Scan for the cell matching the given text and deliver its (x, y) coordinate at center. 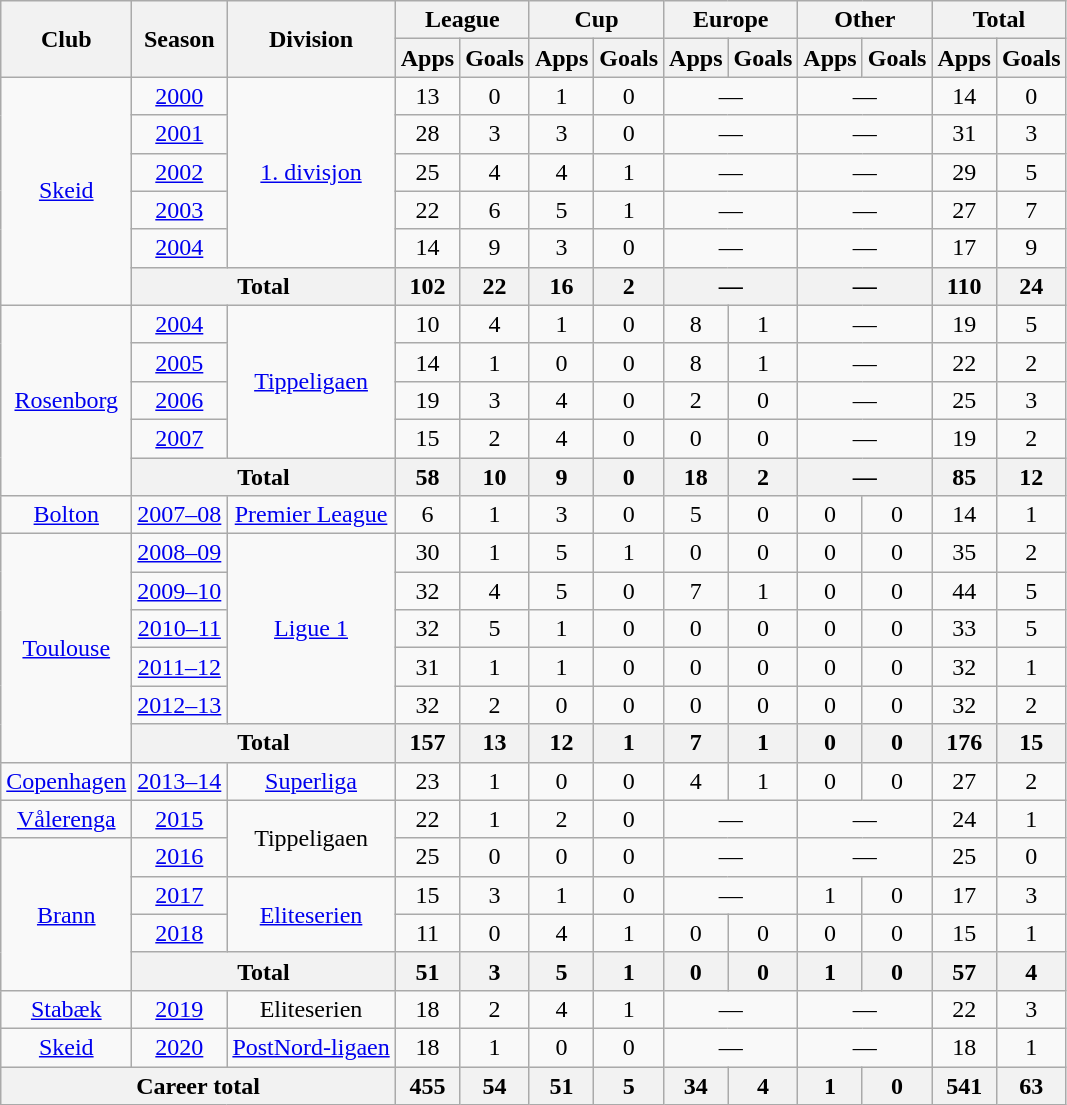
Europe (731, 20)
League (462, 20)
Brann (66, 914)
Copenhagen (66, 781)
2002 (180, 172)
PostNord-ligaen (311, 1047)
2018 (180, 933)
2007 (180, 438)
16 (561, 286)
30 (427, 553)
Season (180, 39)
2000 (180, 96)
Club (66, 39)
2017 (180, 895)
2020 (180, 1047)
2007–08 (180, 515)
29 (964, 172)
63 (1031, 1085)
2015 (180, 819)
2019 (180, 1009)
28 (427, 134)
33 (964, 629)
2001 (180, 134)
Bolton (66, 515)
102 (427, 286)
Vålerenga (66, 819)
44 (964, 591)
Premier League (311, 515)
23 (427, 781)
Division (311, 39)
Ligue 1 (311, 629)
Other (865, 20)
Superliga (311, 781)
35 (964, 553)
2006 (180, 400)
110 (964, 286)
2016 (180, 857)
2003 (180, 210)
2010–11 (180, 629)
Toulouse (66, 648)
11 (427, 933)
2008–09 (180, 553)
54 (495, 1085)
85 (964, 477)
2012–13 (180, 705)
2009–10 (180, 591)
Career total (198, 1085)
176 (964, 743)
455 (427, 1085)
2011–12 (180, 667)
2013–14 (180, 781)
1. divisjon (311, 172)
157 (427, 743)
2005 (180, 362)
Stabæk (66, 1009)
541 (964, 1085)
57 (964, 971)
34 (696, 1085)
Cup (596, 20)
Rosenborg (66, 400)
58 (427, 477)
